Return [x, y] of the center of cell containing provided text 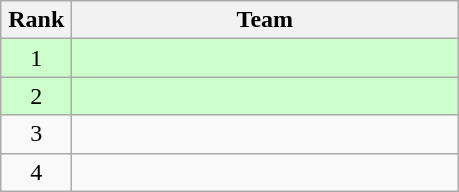
Rank [36, 20]
3 [36, 134]
2 [36, 96]
4 [36, 172]
1 [36, 58]
Team [265, 20]
